Scan for the cell matching the given text and deliver its [X, Y] coordinate at center. 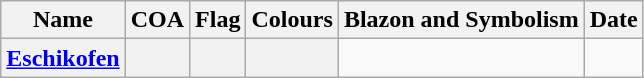
Name [63, 20]
Eschikofen [63, 58]
Date [614, 20]
Flag [218, 20]
Blazon and Symbolism [461, 20]
Colours [292, 20]
COA [157, 20]
